Locate the cell with the specified text and output its (x, y) center coordinate. 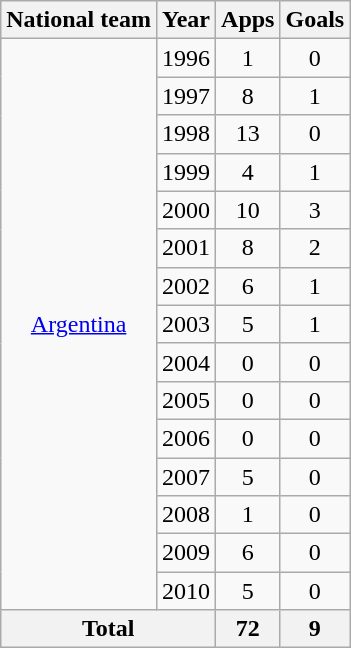
Total (108, 629)
Argentina (79, 324)
2000 (186, 210)
72 (248, 629)
10 (248, 210)
2010 (186, 591)
Year (186, 20)
2008 (186, 515)
Goals (315, 20)
Apps (248, 20)
2003 (186, 324)
13 (248, 134)
2009 (186, 553)
2006 (186, 438)
1998 (186, 134)
2002 (186, 286)
National team (79, 20)
2004 (186, 362)
4 (248, 172)
2 (315, 248)
2005 (186, 400)
1996 (186, 58)
9 (315, 629)
2001 (186, 248)
1997 (186, 96)
2007 (186, 477)
1999 (186, 172)
3 (315, 210)
